Extract the (X, Y) coordinate from the center of the cell holding the provided text.  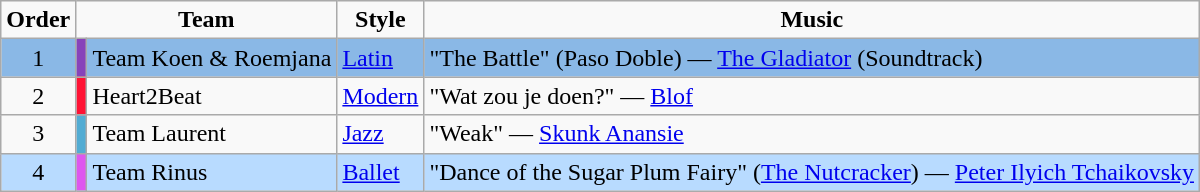
4 (38, 172)
Team Koen & Roemjana (212, 58)
Team Laurent (212, 134)
Team (206, 20)
3 (38, 134)
Team Rinus (212, 172)
Latin (380, 58)
2 (38, 96)
Jazz (380, 134)
1 (38, 58)
Ballet (380, 172)
Heart2Beat (212, 96)
Modern (380, 96)
Order (38, 20)
"The Battle" (Paso Doble) — The Gladiator (Soundtrack) (812, 58)
Style (380, 20)
"Weak" — Skunk Anansie (812, 134)
"Wat zou je doen?" — Blof (812, 96)
"Dance of the Sugar Plum Fairy" (The Nutcracker) — Peter Ilyich Tchaikovsky (812, 172)
Music (812, 20)
